Return (X, Y) of the center of cell containing provided text 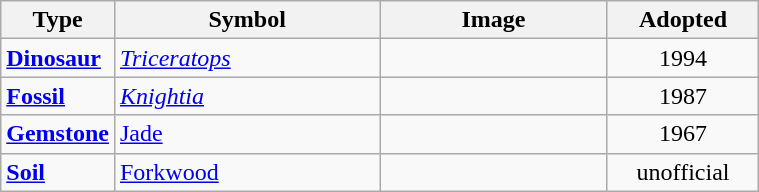
Adopted (683, 20)
Dinosaur (58, 58)
Type (58, 20)
1987 (683, 96)
Image (494, 20)
1967 (683, 134)
1994 (683, 58)
unofficial (683, 172)
Gemstone (58, 134)
Fossil (58, 96)
Triceratops (246, 58)
Forkwood (246, 172)
Jade (246, 134)
Knightia (246, 96)
Symbol (246, 20)
Soil (58, 172)
